Find where the given text appears and provide that cell's center as [X, Y] coordinate. 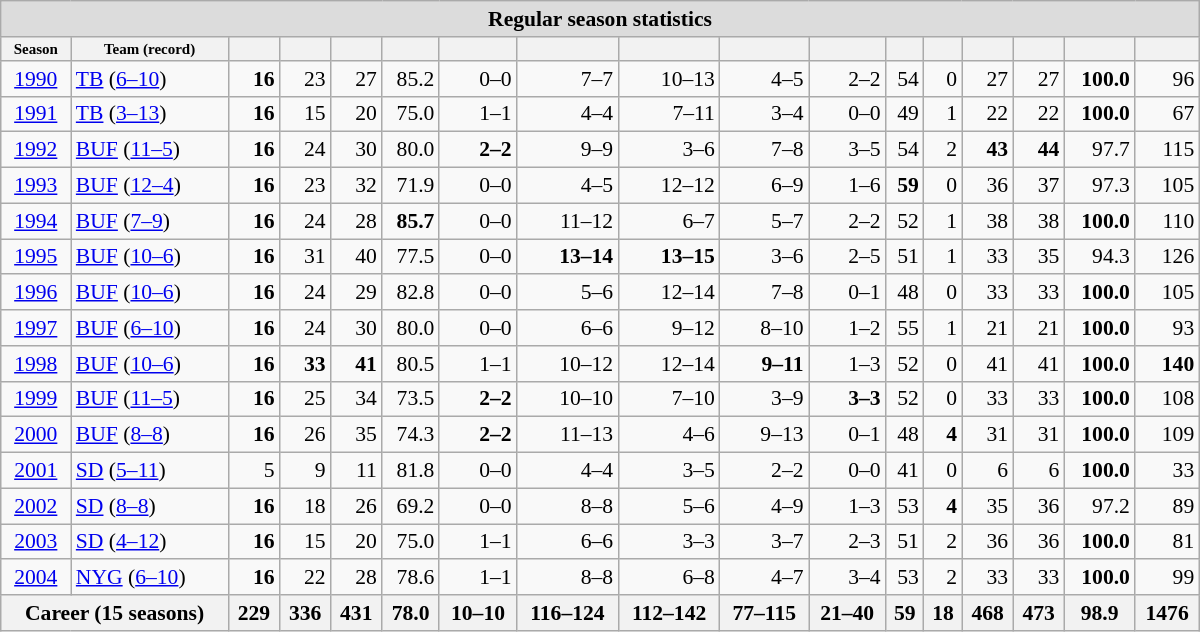
1993 [36, 185]
77.5 [411, 256]
1990 [36, 78]
SD (5–11) [150, 470]
473 [1038, 613]
7–10 [669, 399]
67 [1167, 114]
1998 [36, 363]
78.6 [411, 577]
9–11 [764, 363]
37 [1038, 185]
Regular season statistics [600, 19]
7–11 [669, 114]
7–7 [568, 78]
9–13 [764, 435]
BUF (12–4) [150, 185]
NYG (6–10) [150, 577]
BUF (7–9) [150, 221]
74.3 [411, 435]
10–12 [568, 363]
11 [356, 470]
78.0 [411, 613]
93 [1167, 328]
Team (record) [150, 48]
29 [356, 292]
9 [306, 470]
13–14 [568, 256]
98.9 [1100, 613]
81.8 [411, 470]
5–7 [764, 221]
1–2 [848, 328]
4–6 [669, 435]
96 [1167, 78]
1992 [36, 150]
8–10 [764, 328]
SD (4–12) [150, 542]
1994 [36, 221]
5 [254, 470]
9–9 [568, 150]
112–142 [669, 613]
97.7 [1100, 150]
2004 [36, 577]
3–7 [764, 542]
TB (6–10) [150, 78]
85.7 [411, 221]
109 [1167, 435]
115 [1167, 150]
73.5 [411, 399]
2002 [36, 506]
431 [356, 613]
11–13 [568, 435]
94.3 [1100, 256]
10–13 [669, 78]
97.3 [1100, 185]
1996 [36, 292]
1476 [1167, 613]
12–12 [669, 185]
40 [356, 256]
SD (8–8) [150, 506]
116–124 [568, 613]
4–9 [764, 506]
4–7 [764, 577]
25 [306, 399]
229 [254, 613]
89 [1167, 506]
468 [988, 613]
2–5 [848, 256]
1–6 [848, 185]
110 [1167, 221]
99 [1167, 577]
82.8 [411, 292]
1995 [36, 256]
2–3 [848, 542]
2001 [36, 470]
1999 [36, 399]
3–9 [764, 399]
2003 [36, 542]
Career (15 seasons) [115, 613]
6–7 [669, 221]
81 [1167, 542]
69.2 [411, 506]
97.2 [1100, 506]
1991 [36, 114]
108 [1167, 399]
6–9 [764, 185]
TB (3–13) [150, 114]
11–12 [568, 221]
49 [905, 114]
43 [988, 150]
336 [306, 613]
21–40 [848, 613]
32 [356, 185]
BUF (8–8) [150, 435]
55 [905, 328]
2000 [36, 435]
126 [1167, 256]
77–115 [764, 613]
BUF (6–10) [150, 328]
80.5 [411, 363]
6–8 [669, 577]
9–12 [669, 328]
140 [1167, 363]
85.2 [411, 78]
34 [356, 399]
1997 [36, 328]
13–15 [669, 256]
Season [36, 48]
44 [1038, 150]
71.9 [411, 185]
